Return the [X, Y] coordinate for the center point of the cell that contains the specified text.  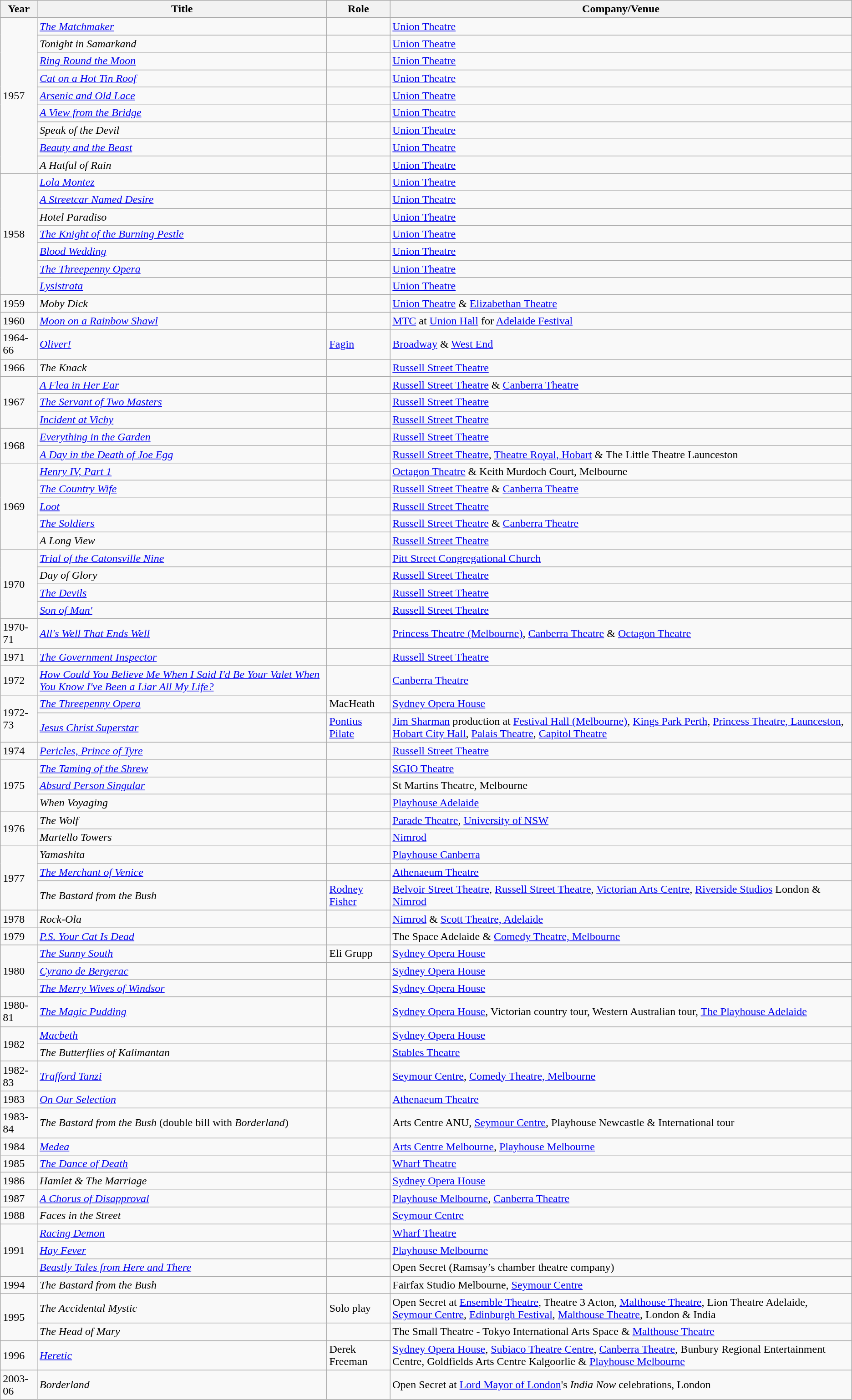
Canberra Theatre [621, 681]
Beauty and the Beast [182, 147]
The Soldiers [182, 524]
1982 [19, 1044]
The Knight of the Burning Pestle [182, 234]
Arts Centre Melbourne, Playhouse Melbourne [621, 1146]
1980 [19, 971]
Open Secret (Ramsay’s chamber theatre company) [621, 1268]
Princess Theatre (Melbourne), Canberra Theatre & Octagon Theatre [621, 633]
The Small Theatre - Tokyo International Arts Space & Malthouse Theatre [621, 1332]
Hotel Paradiso [182, 217]
Borderland [182, 1385]
Moby Dick [182, 303]
Russell Street Theatre, Theatre Royal, Hobart & The Little Theatre Launceston [621, 454]
1983 [19, 1099]
St Martins Theatre, Melbourne [621, 785]
A Flea in Her Ear [182, 385]
1986 [19, 1181]
1976 [19, 829]
Medea [182, 1146]
Oliver! [182, 344]
SGIO Theatre [621, 768]
Playhouse Canberra [621, 855]
1983-84 [19, 1123]
Solo play [359, 1309]
Speak of the Devil [182, 130]
Blood Wedding [182, 252]
Pontius Pilate [359, 727]
1977 [19, 878]
Rock-Ola [182, 919]
1979 [19, 936]
1970-71 [19, 633]
Heretic [182, 1355]
Moon on a Rainbow Shawl [182, 321]
Company/Venue [621, 9]
The Dance of Death [182, 1164]
Incident at Vichy [182, 419]
1960 [19, 321]
A Day in the Death of Joe Egg [182, 454]
Fairfax Studio Melbourne, Seymour Centre [621, 1285]
1972 [19, 681]
Rodney Fisher [359, 895]
1959 [19, 303]
The Head of Mary [182, 1332]
1988 [19, 1216]
Trafford Tanzi [182, 1076]
1971 [19, 657]
Parade Theatre, University of NSW [621, 820]
Henry IV, Part 1 [182, 471]
The Wolf [182, 820]
Beastly Tales from Here and There [182, 1268]
Yamashita [182, 855]
The Merry Wives of Windsor [182, 988]
P.S. Your Cat Is Dead [182, 936]
Arsenic and Old Lace [182, 96]
Son of Man' [182, 610]
Role [359, 9]
1982-83 [19, 1076]
Jesus Christ Superstar [182, 727]
Year [19, 9]
The Bastard from the Bush (double bill with Borderland) [182, 1123]
Macbeth [182, 1035]
A Chorus of Disapproval [182, 1198]
2003-06 [19, 1385]
When Voyaging [182, 803]
Union Theatre & Elizabethan Theatre [621, 303]
Sydney Opera House, Victorian country tour, Western Australian tour, The Playhouse Adelaide [621, 1012]
The Accidental Mystic [182, 1309]
Lola Montez [182, 182]
Faces in the Street [182, 1216]
Lysistrata [182, 286]
Open Secret at Lord Mayor of London's India Now celebrations, London [621, 1385]
1995 [19, 1317]
Fagin [359, 344]
Playhouse Melbourne, Canberra Theatre [621, 1198]
Everything in the Garden [182, 437]
1974 [19, 751]
All's Well That Ends Well [182, 633]
1957 [19, 96]
The Devils [182, 593]
The Magic Pudding [182, 1012]
Stables Theatre [621, 1052]
A Hatful of Rain [182, 165]
Tonight in Samarkand [182, 44]
1958 [19, 234]
1969 [19, 506]
Cat on a Hot Tin Roof [182, 78]
Derek Freeman [359, 1355]
Martello Towers [182, 838]
How Could You Believe Me When I Said I'd Be Your Valet When You Know I've Been a Liar All My Life? [182, 681]
Cyrano de Bergerac [182, 971]
The Knack [182, 368]
The Servant of Two Masters [182, 402]
1980-81 [19, 1012]
Broadway & West End [621, 344]
Playhouse Adelaide [621, 803]
Hay Fever [182, 1250]
MTC at Union Hall for Adelaide Festival [621, 321]
The Taming of the Shrew [182, 768]
Ring Round the Moon [182, 61]
A View from the Bridge [182, 113]
Trial of the Catonsville Nine [182, 558]
Absurd Person Singular [182, 785]
Eli Grupp [359, 954]
The Space Adelaide & Comedy Theatre, Melbourne [621, 936]
1972-73 [19, 719]
1970 [19, 584]
Nimrod & Scott Theatre, Adelaide [621, 919]
1964-66 [19, 344]
The Merchant of Venice [182, 872]
The Sunny South [182, 954]
Pericles, Prince of Tyre [182, 751]
Title [182, 9]
The Butterflies of Kalimantan [182, 1052]
A Long View [182, 541]
1994 [19, 1285]
1991 [19, 1250]
Pitt Street Congregational Church [621, 558]
1985 [19, 1164]
1967 [19, 402]
Seymour Centre [621, 1216]
Octagon Theatre & Keith Murdoch Court, Melbourne [621, 471]
MacHeath [359, 704]
1975 [19, 785]
Loot [182, 506]
1987 [19, 1198]
1996 [19, 1355]
1966 [19, 368]
Arts Centre ANU, Seymour Centre, Playhouse Newcastle & International tour [621, 1123]
A Streetcar Named Desire [182, 199]
Belvoir Street Theatre, Russell Street Theatre, Victorian Arts Centre, Riverside Studios London & Nimrod [621, 895]
The Government Inspector [182, 657]
Playhouse Melbourne [621, 1250]
Hamlet & The Marriage [182, 1181]
1978 [19, 919]
Nimrod [621, 838]
Day of Glory [182, 576]
Racing Demon [182, 1233]
The Country Wife [182, 489]
1984 [19, 1146]
On Our Selection [182, 1099]
Seymour Centre, Comedy Theatre, Melbourne [621, 1076]
1968 [19, 445]
The Matchmaker [182, 26]
